Determine the [X, Y] coordinate at the center of the cell enclosing the given text.  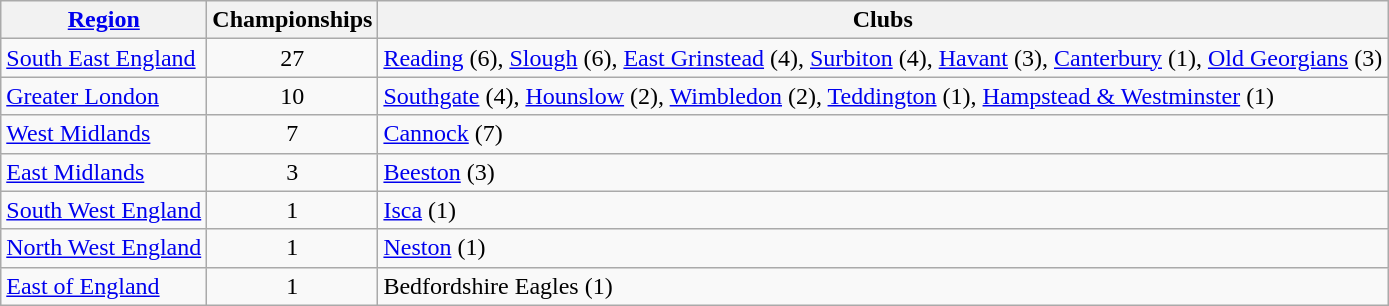
Clubs [883, 20]
Beeston (3) [883, 172]
Cannock (7) [883, 134]
10 [292, 96]
7 [292, 134]
Reading (6), Slough (6), East Grinstead (4), Surbiton (4), Havant (3), Canterbury (1), Old Georgians (3) [883, 58]
Bedfordshire Eagles (1) [883, 286]
South East England [104, 58]
South West England [104, 210]
Championships [292, 20]
Neston (1) [883, 248]
West Midlands [104, 134]
East Midlands [104, 172]
Region [104, 20]
East of England [104, 286]
North West England [104, 248]
3 [292, 172]
Isca (1) [883, 210]
Greater London [104, 96]
27 [292, 58]
Southgate (4), Hounslow (2), Wimbledon (2), Teddington (1), Hampstead & Westminster (1) [883, 96]
